For the text-containing cell, return its midpoint in (x, y) coordinate format. 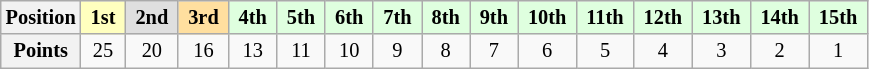
1 (838, 51)
12th (663, 17)
10 (349, 51)
3rd (203, 17)
8 (446, 51)
6th (349, 17)
20 (152, 51)
16 (203, 51)
13th (721, 17)
Position (41, 17)
10th (547, 17)
2 (779, 51)
25 (104, 51)
14th (779, 17)
7 (494, 51)
1st (104, 17)
9 (397, 51)
11 (301, 51)
3 (721, 51)
9th (494, 17)
5th (301, 17)
15th (838, 17)
13 (253, 51)
Points (41, 51)
4th (253, 17)
11th (604, 17)
4 (663, 51)
6 (547, 51)
7th (397, 17)
8th (446, 17)
2nd (152, 17)
5 (604, 51)
